Extract the [X, Y] coordinate from the center of the cell holding the provided text.  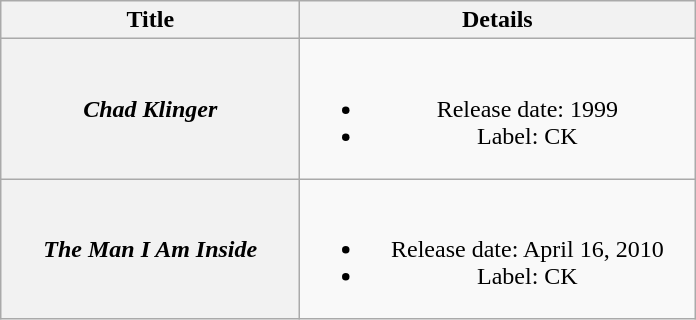
Details [498, 20]
Release date: 1999Label: CK [498, 109]
Release date: April 16, 2010Label: CK [498, 249]
Title [150, 20]
Chad Klinger [150, 109]
The Man I Am Inside [150, 249]
